Pinpoint the cell where the given text exists, returning its (X, Y) midpoint coordinate. 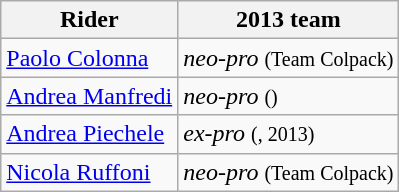
Andrea Piechele (90, 134)
neo-pro () (288, 96)
Andrea Manfredi (90, 96)
Rider (90, 20)
ex-pro (, 2013) (288, 134)
Paolo Colonna (90, 58)
2013 team (288, 20)
Nicola Ruffoni (90, 172)
